Find where the given text appears and provide that cell's center as [x, y] coordinate. 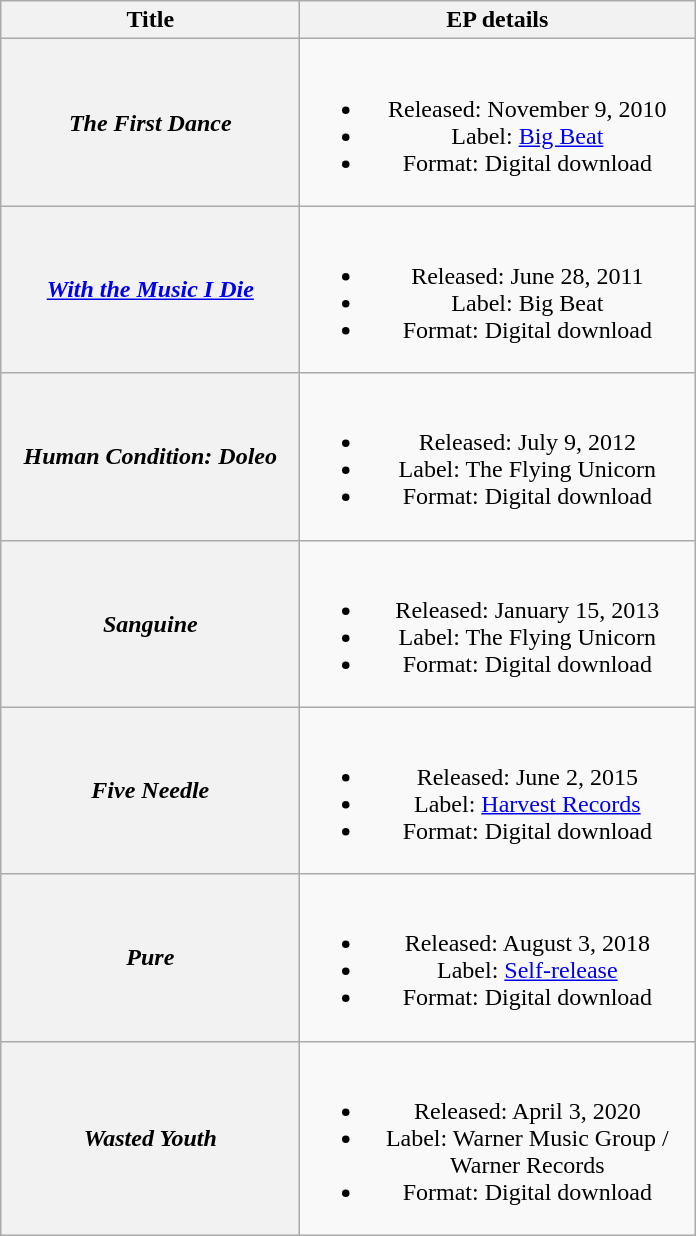
With the Music I Die [150, 290]
Released: November 9, 2010Label: Big BeatFormat: Digital download [498, 122]
Title [150, 20]
Sanguine [150, 624]
Human Condition: Doleo [150, 456]
Released: January 15, 2013Label: The Flying UnicornFormat: Digital download [498, 624]
Released: April 3, 2020Label: Warner Music Group / Warner RecordsFormat: Digital download [498, 1138]
Released: July 9, 2012Label: The Flying UnicornFormat: Digital download [498, 456]
Released: August 3, 2018Label: Self-releaseFormat: Digital download [498, 958]
The First Dance [150, 122]
Released: June 28, 2011Label: Big BeatFormat: Digital download [498, 290]
Wasted Youth [150, 1138]
EP details [498, 20]
Pure [150, 958]
Five Needle [150, 790]
Released: June 2, 2015Label: Harvest RecordsFormat: Digital download [498, 790]
